Detect which cell encompasses the target text, then output its [x, y] center coordinate. 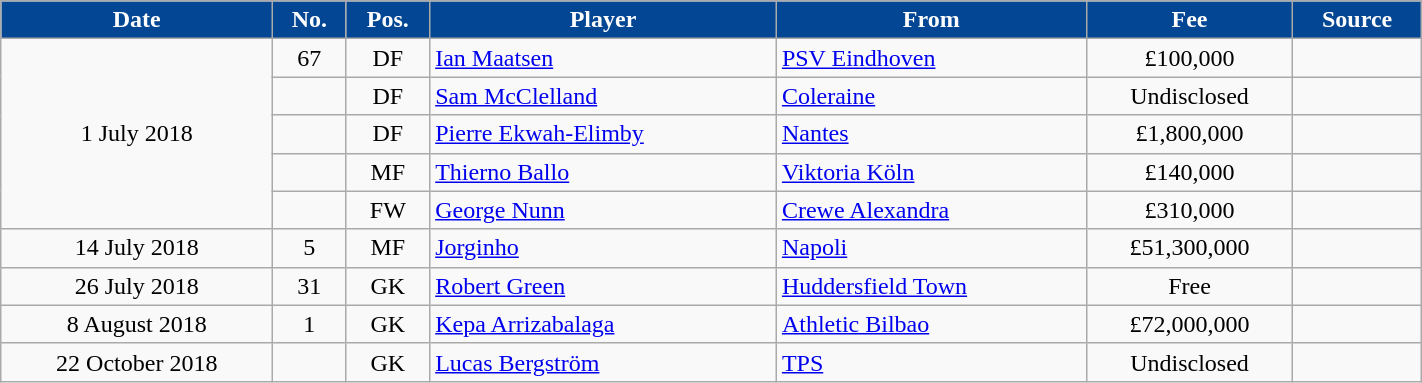
No. [310, 20]
Coleraine [931, 96]
George Nunn [604, 210]
Napoli [931, 248]
Ian Maatsen [604, 58]
14 July 2018 [137, 248]
22 October 2018 [137, 362]
Nantes [931, 134]
Player [604, 20]
Jorginho [604, 248]
Pos. [388, 20]
1 July 2018 [137, 134]
Lucas Bergström [604, 362]
£72,000,000 [1190, 324]
TPS [931, 362]
Date [137, 20]
£100,000 [1190, 58]
Sam McClelland [604, 96]
From [931, 20]
Huddersfield Town [931, 286]
Athletic Bilbao [931, 324]
Pierre Ekwah-Elimby [604, 134]
67 [310, 58]
Crewe Alexandra [931, 210]
5 [310, 248]
£1,800,000 [1190, 134]
Fee [1190, 20]
Robert Green [604, 286]
Viktoria Köln [931, 172]
FW [388, 210]
£310,000 [1190, 210]
Free [1190, 286]
26 July 2018 [137, 286]
31 [310, 286]
PSV Eindhoven [931, 58]
Thierno Ballo [604, 172]
8 August 2018 [137, 324]
Source [1357, 20]
1 [310, 324]
£140,000 [1190, 172]
Kepa Arrizabalaga [604, 324]
£51,300,000 [1190, 248]
